Identify which cell holds the provided text, then report its [X, Y] central coordinate. 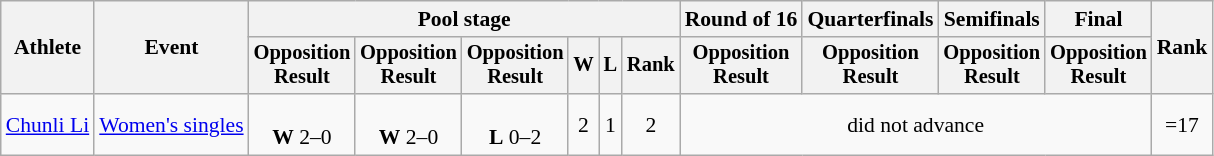
W [583, 66]
Chunli Li [48, 124]
Athlete [48, 48]
L [610, 66]
Women's singles [171, 124]
Final [1098, 19]
Event [171, 48]
did not advance [916, 124]
Round of 16 [742, 19]
Pool stage [464, 19]
Quarterfinals [870, 19]
=17 [1182, 124]
Semifinals [992, 19]
L 0–2 [516, 124]
1 [610, 124]
